Return (x, y) of the center of cell containing provided text 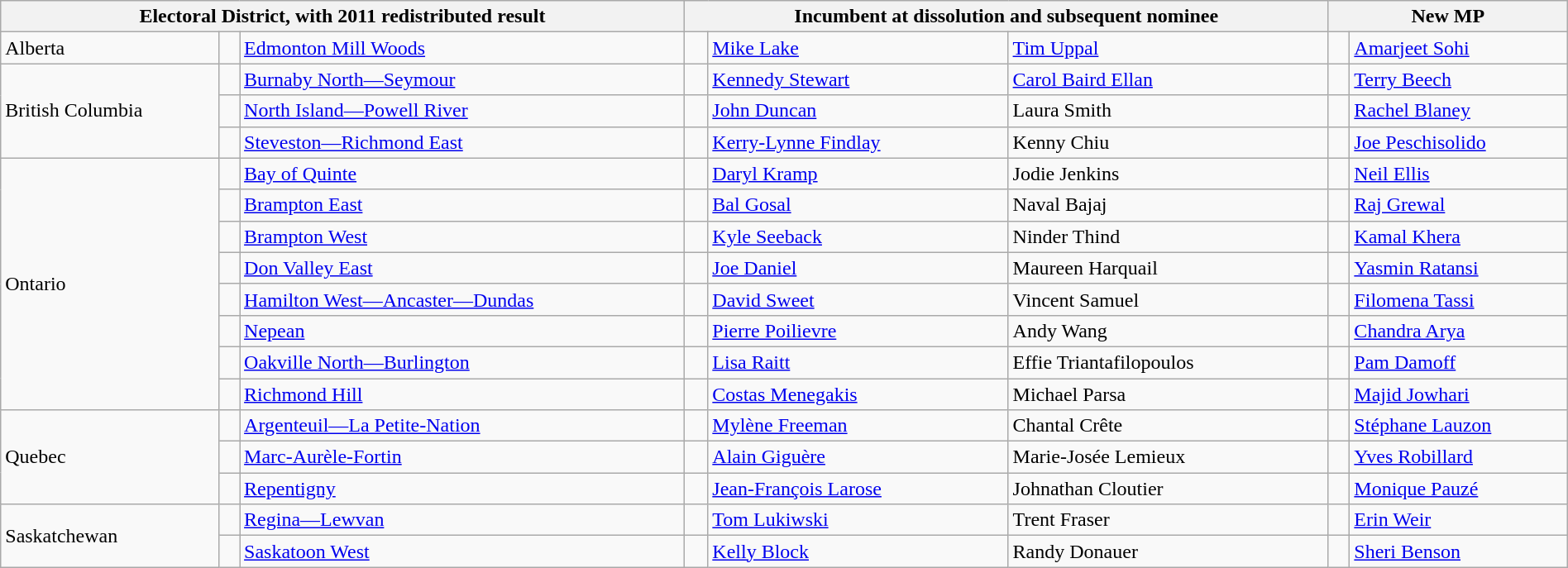
Tim Uppal (1168, 48)
Yves Robillard (1459, 457)
Lisa Raitt (858, 362)
Kyle Seeback (858, 236)
Jodie Jenkins (1168, 174)
Maureen Harquail (1168, 268)
Chantal Crête (1168, 426)
Yasmin Ratansi (1459, 268)
Don Valley East (462, 268)
Andy Wang (1168, 331)
Carol Baird Ellan (1168, 79)
Michael Parsa (1168, 394)
Brampton East (462, 205)
Neil Ellis (1459, 174)
Pierre Poilievre (858, 331)
Burnaby North—Seymour (462, 79)
Rachel Blaney (1459, 111)
Kenny Chiu (1168, 142)
Sheri Benson (1459, 551)
Edmonton Mill Woods (462, 48)
Tom Lukiwski (858, 520)
Filomena Tassi (1459, 299)
Chandra Arya (1459, 331)
Brampton West (462, 236)
Joe Daniel (858, 268)
North Island—Powell River (462, 111)
John Duncan (858, 111)
Majid Jowhari (1459, 394)
Kelly Block (858, 551)
Raj Grewal (1459, 205)
Nepean (462, 331)
Incumbent at dissolution and subsequent nominee (1006, 17)
Oakville North—Burlington (462, 362)
Richmond Hill (462, 394)
Bay of Quinte (462, 174)
Pam Damoff (1459, 362)
Ninder Thind (1168, 236)
Repentigny (462, 489)
Marie-Josée Lemieux (1168, 457)
Jean-François Larose (858, 489)
Kamal Khera (1459, 236)
Costas Menegakis (858, 394)
Electoral District, with 2011 redistributed result (342, 17)
Laura Smith (1168, 111)
British Columbia (109, 111)
Hamilton West—Ancaster—Dundas (462, 299)
Alain Giguère (858, 457)
Trent Fraser (1168, 520)
Stéphane Lauzon (1459, 426)
Monique Pauzé (1459, 489)
Saskatoon West (462, 551)
Argenteuil—La Petite-Nation (462, 426)
Naval Bajaj (1168, 205)
Daryl Kramp (858, 174)
Quebec (109, 457)
Randy Donauer (1168, 551)
New MP (1447, 17)
Amarjeet Sohi (1459, 48)
Ontario (109, 284)
Effie Triantafilopoulos (1168, 362)
Kennedy Stewart (858, 79)
Saskatchewan (109, 536)
Vincent Samuel (1168, 299)
Regina—Lewvan (462, 520)
David Sweet (858, 299)
Bal Gosal (858, 205)
Marc-Aurèle-Fortin (462, 457)
Mike Lake (858, 48)
Joe Peschisolido (1459, 142)
Mylène Freeman (858, 426)
Erin Weir (1459, 520)
Alberta (109, 48)
Kerry-Lynne Findlay (858, 142)
Steveston—Richmond East (462, 142)
Terry Beech (1459, 79)
Johnathan Cloutier (1168, 489)
